Return the [x, y] coordinate for the center point of the cell that contains the specified text.  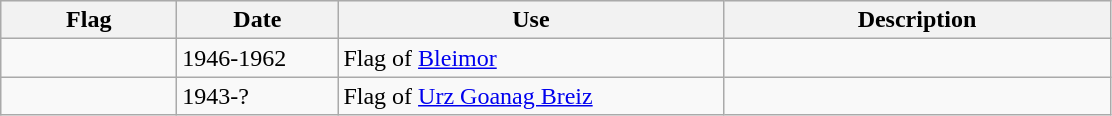
1946-1962 [258, 58]
Date [258, 20]
Description [917, 20]
Flag of Bleimor [531, 58]
Use [531, 20]
1943-? [258, 96]
Flag of Urz Goanag Breiz [531, 96]
Flag [89, 20]
